Capture the cell that displays the provided text and extract its [X, Y] central coordinate. 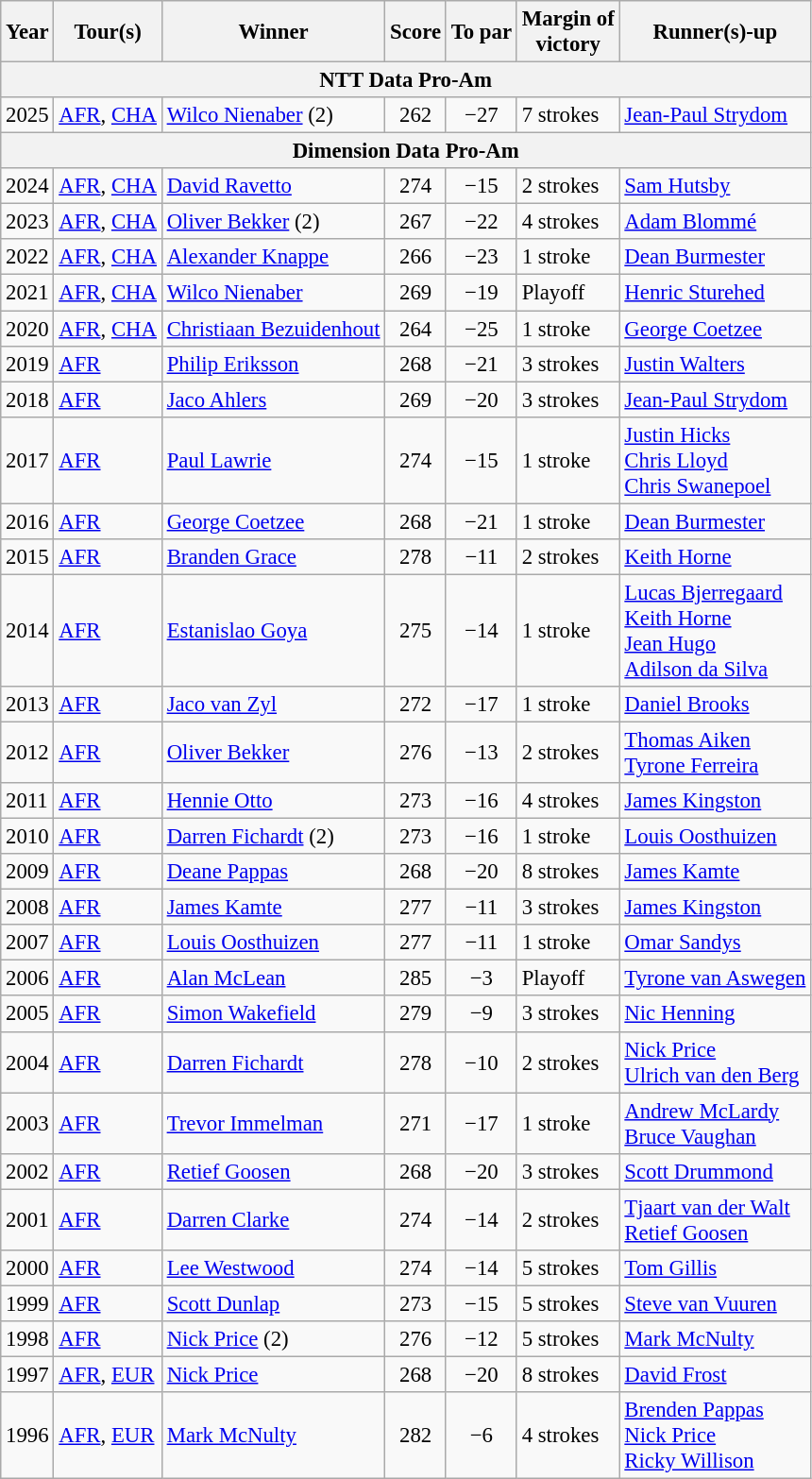
−6 [482, 1436]
Daniel Brooks [716, 705]
Oliver Bekker [273, 752]
2012 [27, 752]
Oliver Bekker (2) [273, 222]
Justin Walters [716, 364]
Runner(s)-up [716, 32]
−10 [482, 1062]
−27 [482, 115]
David Ravetto [273, 186]
2009 [27, 872]
−25 [482, 329]
Tour(s) [108, 32]
−9 [482, 1014]
Jaco Ahlers [273, 399]
To par [482, 32]
David Frost [716, 1374]
2013 [27, 705]
2021 [27, 293]
2004 [27, 1062]
2001 [27, 1220]
1998 [27, 1339]
Nick Price [273, 1374]
2010 [27, 837]
Alan McLean [273, 978]
Darren Fichardt [273, 1062]
Deane Pappas [273, 872]
Darren Fichardt (2) [273, 837]
Sam Hutsby [716, 186]
−19 [482, 293]
Thomas Aiken Tyrone Ferreira [716, 752]
Wilco Nienaber [273, 293]
282 [415, 1436]
Jaco van Zyl [273, 705]
2025 [27, 115]
Nic Henning [716, 1014]
Lee Westwood [273, 1268]
2003 [27, 1124]
−22 [482, 222]
1999 [27, 1303]
Winner [273, 32]
Adam Blommé [716, 222]
2020 [27, 329]
Christiaan Bezuidenhout [273, 329]
Paul Lawrie [273, 460]
2022 [27, 258]
Nick Price Ulrich van den Berg [716, 1062]
Score [415, 32]
2008 [27, 908]
7 strokes [568, 115]
279 [415, 1014]
Wilco Nienaber (2) [273, 115]
2024 [27, 186]
Steve van Vuuren [716, 1303]
Nick Price (2) [273, 1339]
Justin Hicks Chris Lloyd Chris Swanepoel [716, 460]
−3 [482, 978]
Brenden Pappas Nick Price Ricky Willison [716, 1436]
2015 [27, 557]
272 [415, 705]
2005 [27, 1014]
−12 [482, 1339]
Tyrone van Aswegen [716, 978]
Darren Clarke [273, 1220]
271 [415, 1124]
2023 [27, 222]
2002 [27, 1171]
2014 [27, 631]
Omar Sandys [716, 943]
Lucas Bjerregaard Keith Horne Jean Hugo Adilson da Silva [716, 631]
285 [415, 978]
Trevor Immelman [273, 1124]
264 [415, 329]
262 [415, 115]
Scott Dunlap [273, 1303]
Estanislao Goya [273, 631]
Year [27, 32]
Alexander Knappe [273, 258]
2018 [27, 399]
1997 [27, 1374]
Andrew McLardy Bruce Vaughan [716, 1124]
2016 [27, 521]
Scott Drummond [716, 1171]
275 [415, 631]
2000 [27, 1268]
2006 [27, 978]
266 [415, 258]
NTT Data Pro-Am [406, 80]
Tjaart van der Walt Retief Goosen [716, 1220]
Retief Goosen [273, 1171]
2011 [27, 801]
−23 [482, 258]
Dimension Data Pro-Am [406, 151]
Henric Sturehed [716, 293]
Philip Eriksson [273, 364]
−13 [482, 752]
Keith Horne [716, 557]
1996 [27, 1436]
2007 [27, 943]
Simon Wakefield [273, 1014]
267 [415, 222]
2017 [27, 460]
2019 [27, 364]
Hennie Otto [273, 801]
Tom Gillis [716, 1268]
Branden Grace [273, 557]
Margin ofvictory [568, 32]
